Search for the cell housing the specified text and yield its (X, Y) center coordinate. 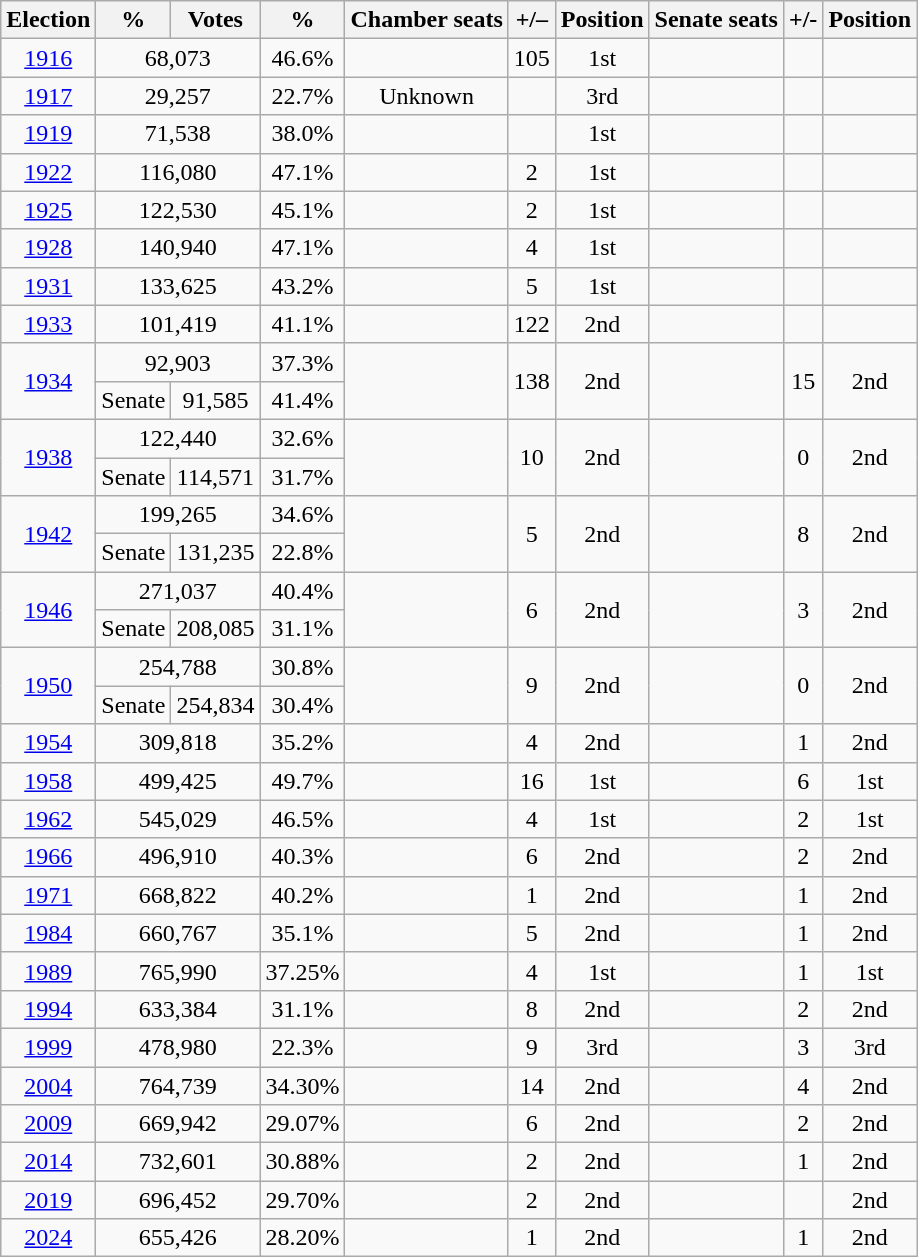
1931 (48, 286)
32.6% (302, 438)
131,235 (216, 553)
45.1% (302, 210)
2009 (48, 1124)
30.4% (302, 705)
254,788 (178, 667)
1916 (48, 58)
2004 (48, 1085)
91,585 (216, 400)
114,571 (216, 477)
732,601 (178, 1162)
1917 (48, 96)
40.2% (302, 895)
116,080 (178, 172)
1950 (48, 686)
496,910 (178, 857)
30.8% (302, 667)
1999 (48, 1047)
35.2% (302, 743)
41.1% (302, 324)
16 (532, 781)
+/– (532, 20)
43.2% (302, 286)
28.20% (302, 1238)
22.8% (302, 553)
660,767 (178, 933)
1989 (48, 971)
40.4% (302, 591)
14 (532, 1085)
10 (532, 457)
1962 (48, 819)
1933 (48, 324)
35.1% (302, 933)
Senate seats (716, 20)
1938 (48, 457)
1934 (48, 381)
29.07% (302, 1124)
208,085 (216, 629)
46.5% (302, 819)
92,903 (178, 362)
765,990 (178, 971)
1942 (48, 534)
122,530 (178, 210)
22.7% (302, 96)
1994 (48, 1009)
2024 (48, 1238)
668,822 (178, 895)
199,265 (178, 515)
1928 (48, 248)
1922 (48, 172)
1984 (48, 933)
+/- (802, 20)
37.25% (302, 971)
68,073 (178, 58)
1958 (48, 781)
499,425 (178, 781)
105 (532, 58)
Election (48, 20)
1971 (48, 895)
669,942 (178, 1124)
633,384 (178, 1009)
133,625 (178, 286)
1966 (48, 857)
71,538 (178, 134)
2014 (48, 1162)
655,426 (178, 1238)
30.88% (302, 1162)
1946 (48, 610)
34.6% (302, 515)
101,419 (178, 324)
Chamber seats (426, 20)
122 (532, 324)
138 (532, 381)
1925 (48, 210)
40.3% (302, 857)
271,037 (178, 591)
Unknown (426, 96)
764,739 (178, 1085)
49.7% (302, 781)
29,257 (178, 96)
309,818 (178, 743)
15 (802, 381)
696,452 (178, 1200)
Votes (216, 20)
31.7% (302, 477)
478,980 (178, 1047)
1919 (48, 134)
29.70% (302, 1200)
46.6% (302, 58)
140,940 (178, 248)
545,029 (178, 819)
38.0% (302, 134)
37.3% (302, 362)
254,834 (216, 705)
1954 (48, 743)
22.3% (302, 1047)
34.30% (302, 1085)
2019 (48, 1200)
41.4% (302, 400)
122,440 (178, 438)
